Identify which cell holds the provided text, then report its [X, Y] central coordinate. 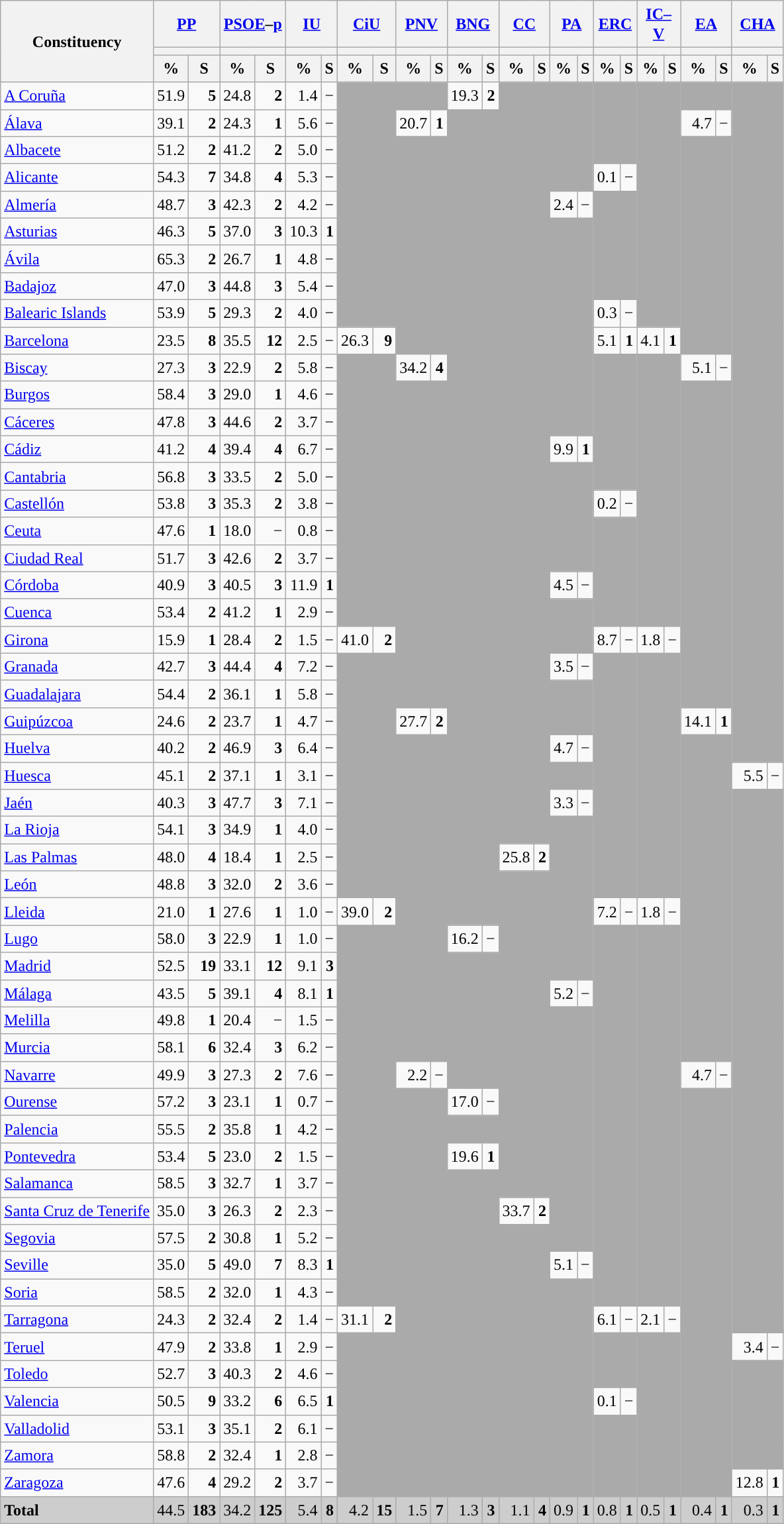
CiU [367, 24]
28.4 [237, 640]
29.0 [237, 395]
39.4 [237, 449]
EA [707, 24]
53.1 [171, 1428]
11.9 [303, 585]
54.3 [171, 178]
1.1 [516, 1510]
58.8 [171, 1456]
42.7 [171, 666]
2.2 [413, 1074]
54.4 [171, 694]
Ourense [77, 1102]
Valladolid [77, 1428]
3.6 [303, 885]
Segovia [77, 1239]
30.8 [237, 1239]
Almería [77, 204]
8.7 [607, 640]
52.5 [171, 966]
46.3 [171, 232]
65.3 [171, 258]
Las Palmas [77, 857]
6.7 [303, 449]
3.4 [750, 1347]
44.6 [237, 423]
Lugo [77, 939]
50.5 [171, 1401]
Valencia [77, 1401]
5.5 [750, 775]
31.1 [355, 1319]
Total [77, 1510]
0.2 [607, 503]
Burgos [77, 395]
47.7 [237, 803]
53.8 [171, 503]
7.6 [303, 1074]
7.1 [303, 803]
0.5 [650, 1510]
24.6 [171, 721]
Cáceres [77, 423]
33.2 [237, 1401]
12.8 [750, 1482]
5.3 [303, 178]
4.5 [563, 585]
15.9 [171, 640]
4.3 [303, 1293]
Granada [77, 666]
14.1 [698, 721]
42.6 [237, 558]
Álava [77, 123]
48.0 [171, 857]
23.7 [237, 721]
PSOE–p [253, 24]
46.9 [237, 748]
Ciudad Real [77, 558]
Albacete [77, 150]
44.5 [171, 1510]
33.7 [516, 1211]
40.5 [237, 585]
Huesca [77, 775]
Constituency [77, 41]
5.6 [303, 123]
Navarre [77, 1074]
6.2 [303, 1048]
44.8 [237, 286]
39.0 [355, 911]
57.2 [171, 1102]
19.3 [465, 95]
54.1 [171, 831]
Salamanca [77, 1183]
29.2 [237, 1482]
16.2 [465, 939]
9.1 [303, 966]
183 [204, 1510]
27.7 [413, 721]
CHA [758, 24]
Tarragona [77, 1319]
Murcia [77, 1048]
29.3 [237, 313]
26.7 [237, 258]
35.1 [237, 1428]
Alicante [77, 178]
CC [524, 24]
21.0 [171, 911]
Ceuta [77, 531]
BNG [473, 24]
Melilla [77, 1020]
47.8 [171, 423]
Palencia [77, 1129]
40.2 [171, 748]
23.5 [171, 340]
La Rioja [77, 831]
1.3 [465, 1510]
2.8 [303, 1456]
Pontevedra [77, 1156]
58.4 [171, 395]
Cantabria [77, 477]
35.5 [237, 340]
47.0 [171, 286]
Huelva [77, 748]
23.0 [237, 1156]
3.8 [303, 503]
Lleida [77, 911]
48.7 [171, 204]
33.5 [237, 477]
35.3 [237, 503]
8.3 [303, 1265]
41.0 [355, 640]
19.6 [465, 1156]
2.4 [563, 204]
36.1 [237, 694]
6.5 [303, 1401]
PP [187, 24]
Toledo [77, 1374]
2.3 [303, 1211]
53.9 [171, 313]
Biscay [77, 368]
3.3 [563, 803]
Cuenca [77, 612]
4.1 [650, 340]
Córdoba [77, 585]
125 [270, 1510]
49.0 [237, 1265]
4.8 [303, 258]
19 [204, 966]
ERC [615, 24]
León [77, 885]
A Coruña [77, 95]
55.5 [171, 1129]
18.4 [237, 857]
17.0 [465, 1102]
42.3 [237, 204]
49.8 [171, 1020]
Málaga [77, 993]
IC–V [659, 24]
6.4 [303, 748]
Girona [77, 640]
34.8 [237, 178]
57.5 [171, 1239]
IU [312, 24]
18.0 [237, 531]
3.5 [563, 666]
Zamora [77, 1456]
Barcelona [77, 340]
51.9 [171, 95]
Balearic Islands [77, 313]
37.0 [237, 232]
Cádiz [77, 449]
52.7 [171, 1374]
49.9 [171, 1074]
3.1 [303, 775]
20.7 [413, 123]
8.1 [303, 993]
44.4 [237, 666]
33.8 [237, 1347]
10.3 [303, 232]
32.7 [237, 1183]
58.0 [171, 939]
27.6 [237, 911]
45.1 [171, 775]
24.8 [237, 95]
0.7 [303, 1102]
Castellón [77, 503]
20.4 [237, 1020]
43.5 [171, 993]
34.9 [237, 831]
25.8 [516, 857]
Guipúzcoa [77, 721]
23.1 [237, 1102]
Jaén [77, 803]
0.9 [563, 1510]
48.8 [171, 885]
37.1 [237, 775]
Ávila [77, 258]
Guadalajara [77, 694]
Asturias [77, 232]
9.9 [563, 449]
51.7 [171, 558]
56.8 [171, 477]
47.9 [171, 1347]
Seville [77, 1265]
35.8 [237, 1129]
Madrid [77, 966]
40.9 [171, 585]
PNV [422, 24]
Soria [77, 1293]
Teruel [77, 1347]
2.1 [650, 1319]
58.1 [171, 1048]
Santa Cruz de Tenerife [77, 1211]
33.1 [237, 966]
Badajoz [77, 286]
0.4 [698, 1510]
PA [571, 24]
51.2 [171, 150]
Zaragoza [77, 1482]
15 [384, 1510]
